Scan for the cell matching the given text and deliver its (X, Y) coordinate at center. 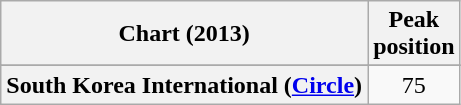
Peakposition (414, 34)
South Korea International (Circle) (184, 85)
Chart (2013) (184, 34)
75 (414, 85)
